Identify which cell holds the provided text, then report its (x, y) central coordinate. 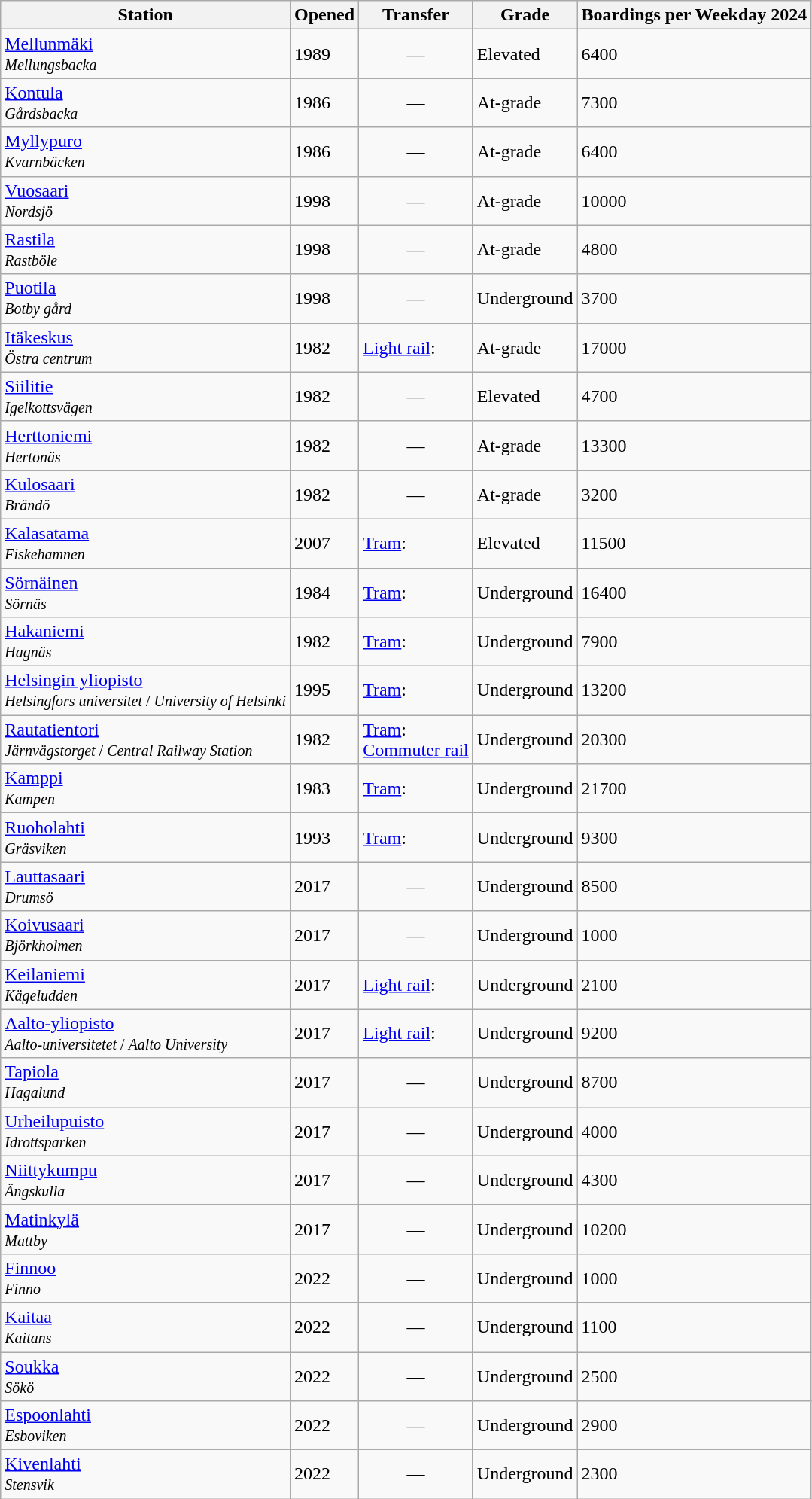
KeilaniemiKägeludden (146, 985)
LauttasaariDrumsö (146, 887)
Helsingin yliopistoHelsingfors universitet / University of Helsinki (146, 691)
20300 (694, 739)
Aalto-yliopistoAalto-universitetet / Aalto University (146, 1033)
7900 (694, 641)
VuosaariNordsjö (146, 200)
2100 (694, 985)
17000 (694, 348)
ItäkeskusÖstra centrum (146, 348)
10200 (694, 1229)
1995 (325, 691)
KulosaariBrändö (146, 494)
4300 (694, 1181)
PuotilaBotby gård (146, 298)
4800 (694, 250)
SoukkaSökö (146, 1376)
NiittykumpuÄngskulla (146, 1181)
10000 (694, 200)
1984 (325, 592)
9200 (694, 1033)
Boardings per Weekday 2024 (694, 15)
2900 (694, 1426)
Station (146, 15)
SörnäinenSörnäs (146, 592)
KivenlahtiStensvik (146, 1474)
Opened (325, 15)
3700 (694, 298)
Transfer (416, 15)
HerttoniemiHertonäs (146, 446)
1993 (325, 837)
MyllypuroKvarnbäcken (146, 152)
2500 (694, 1376)
4000 (694, 1131)
KontulaGårdsbacka (146, 102)
2007 (325, 544)
KamppiKampen (146, 789)
KalasatamaFiskehamnen (146, 544)
9300 (694, 837)
MellunmäkiMellungsbacka (146, 54)
RuoholahtiGräsviken (146, 837)
RautatientoriJärnvägstorget / Central Railway Station (146, 739)
4700 (694, 396)
21700 (694, 789)
Tram: Commuter rail (416, 739)
7300 (694, 102)
Grade (525, 15)
UrheilupuistoIdrottsparken (146, 1131)
1983 (325, 789)
SiilitieIgelkottsvägen (146, 396)
EspoonlahtiEsboviken (146, 1426)
KaitaaKaitans (146, 1327)
2300 (694, 1474)
MatinkyläMattby (146, 1229)
13200 (694, 691)
1989 (325, 54)
3200 (694, 494)
KoivusaariBjörkholmen (146, 935)
11500 (694, 544)
16400 (694, 592)
13300 (694, 446)
FinnooFinno (146, 1278)
HakaniemiHagnäs (146, 641)
1100 (694, 1327)
RastilaRastböle (146, 250)
8500 (694, 887)
8700 (694, 1083)
TapiolaHagalund (146, 1083)
